Return the (X, Y) coordinate for the center point of the cell that contains the specified text.  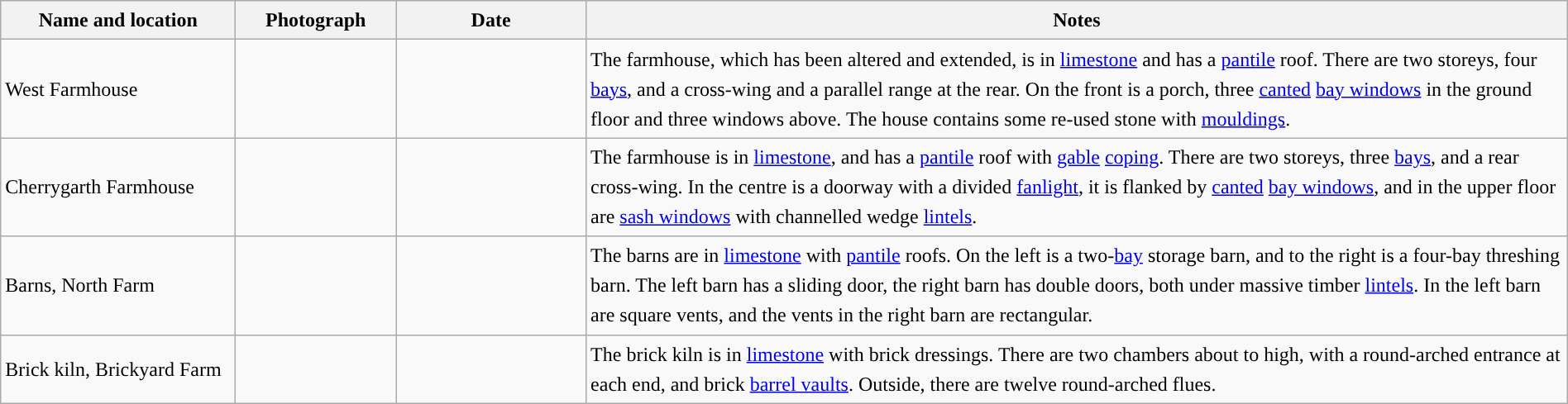
Cherrygarth Farmhouse (118, 187)
West Farmhouse (118, 89)
Notes (1077, 20)
Barns, North Farm (118, 286)
Photograph (316, 20)
Date (491, 20)
Name and location (118, 20)
Brick kiln, Brickyard Farm (118, 368)
